Search for the cell housing the specified text and yield its (X, Y) center coordinate. 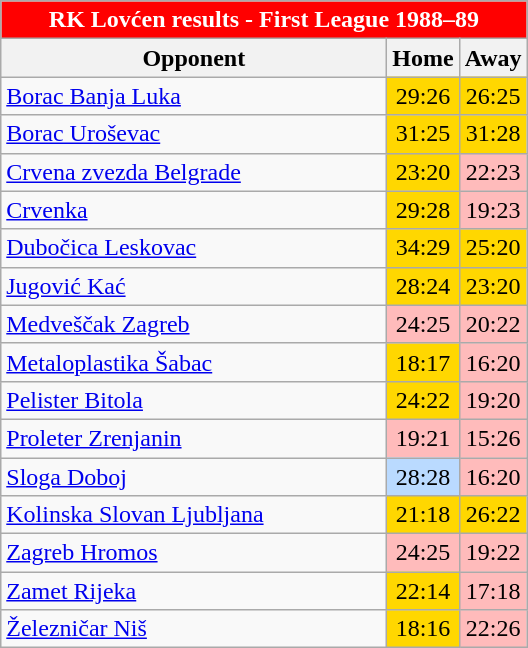
Zamet Rijeka (194, 591)
Kolinska Slovan Ljubljana (194, 515)
28:24 (423, 286)
Zagreb Hromos (194, 553)
22:14 (423, 591)
Away (493, 58)
18:16 (423, 629)
Borac Banja Luka (194, 96)
18:17 (423, 362)
19:23 (493, 210)
26:22 (493, 515)
31:28 (493, 134)
22:23 (493, 172)
Sloga Doboj (194, 477)
Opponent (194, 58)
Crvenka (194, 210)
21:18 (423, 515)
25:20 (493, 248)
31:25 (423, 134)
19:22 (493, 553)
Crvena zvezda Belgrade (194, 172)
Proleter Zrenjanin (194, 438)
29:26 (423, 96)
RK Lovćen results - First League 1988–89 (264, 20)
Pelister Bitola (194, 400)
Metaloplastika Šabac (194, 362)
20:22 (493, 324)
Dubočica Leskovac (194, 248)
19:20 (493, 400)
Home (423, 58)
19:21 (423, 438)
34:29 (423, 248)
Jugović Kać (194, 286)
Železničar Niš (194, 629)
15:26 (493, 438)
Borac Uroševac (194, 134)
Medveščak Zagreb (194, 324)
26:25 (493, 96)
24:22 (423, 400)
17:18 (493, 591)
29:28 (423, 210)
28:28 (423, 477)
22:26 (493, 629)
